Provide the [X, Y] coordinate of the cell's center where the given text is located.  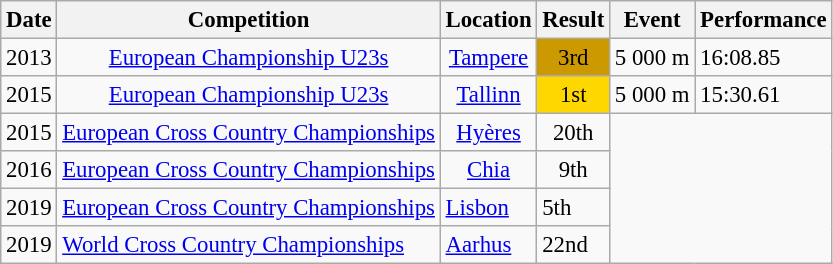
Event [652, 20]
World Cross Country Championships [248, 245]
15:30.61 [764, 95]
16:08.85 [764, 58]
2016 [29, 170]
Location [488, 20]
Aarhus [488, 245]
Hyères [488, 133]
5th [574, 208]
Competition [248, 20]
Tampere [488, 58]
Performance [764, 20]
9th [574, 170]
2013 [29, 58]
Tallinn [488, 95]
20th [574, 133]
1st [574, 95]
Lisbon [488, 208]
22nd [574, 245]
Result [574, 20]
3rd [574, 58]
Date [29, 20]
Chia [488, 170]
